Locate the cell with the specified text and output its (x, y) center coordinate. 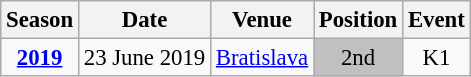
Position (358, 20)
23 June 2019 (144, 58)
Event (437, 20)
2019 (40, 58)
Bratislava (262, 58)
Season (40, 20)
Date (144, 20)
Venue (262, 20)
2nd (358, 58)
K1 (437, 58)
